Detect which cell encompasses the target text, then output its (x, y) center coordinate. 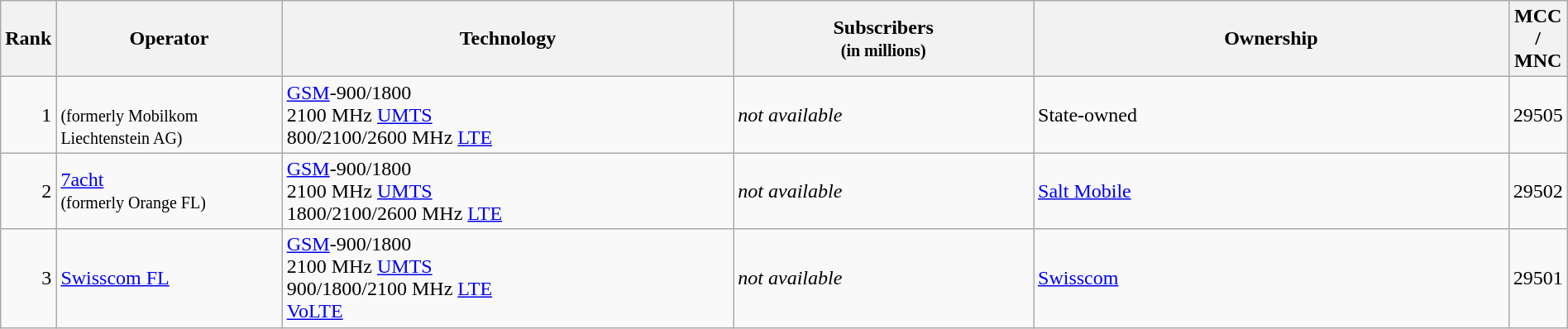
29502 (1538, 191)
State-owned (1272, 115)
Operator (169, 39)
1 (28, 115)
MCC / MNC (1538, 39)
GSM-900/18002100 MHz UMTS1800/2100/2600 MHz LTE (508, 191)
GSM-900/1800 2100 MHz UMTS900/1800/2100 MHz LTEVoLTE (508, 278)
29501 (1538, 278)
7acht (formerly Orange FL) (169, 191)
(formerly Mobilkom Liechtenstein AG) (169, 115)
29505 (1538, 115)
Ownership (1272, 39)
GSM-900/1800 2100 MHz UMTS 800/2100/2600 MHz LTE (508, 115)
Swisscom FL (169, 278)
Swisscom (1272, 278)
Technology (508, 39)
Salt Mobile (1272, 191)
Rank (28, 39)
Subscribers(in millions) (883, 39)
2 (28, 191)
3 (28, 278)
